Extract the [X, Y] coordinate from the center of the cell holding the provided text.  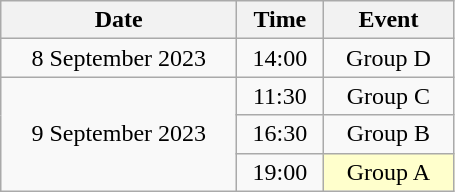
Group D [388, 58]
8 September 2023 [119, 58]
14:00 [280, 58]
16:30 [280, 134]
Date [119, 20]
Group A [388, 172]
11:30 [280, 96]
Time [280, 20]
Event [388, 20]
Group C [388, 96]
9 September 2023 [119, 134]
19:00 [280, 172]
Group B [388, 134]
